Capture the cell that displays the provided text and extract its [x, y] central coordinate. 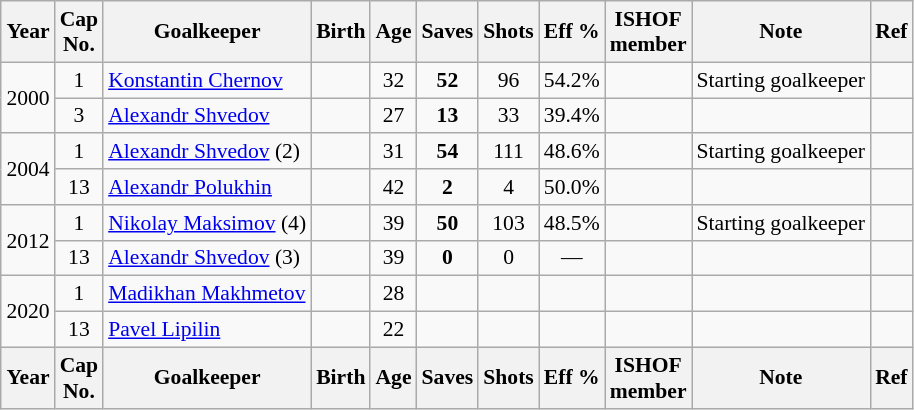
Alexandr Shvedov (3) [207, 258]
Pavel Lipilin [207, 330]
2 [448, 187]
42 [393, 187]
111 [508, 152]
2020 [28, 312]
39.4% [572, 116]
33 [508, 116]
54 [448, 152]
48.6% [572, 152]
52 [448, 80]
Konstantin Chernov [207, 80]
— [572, 258]
27 [393, 116]
28 [393, 294]
Nikolay Maksimov (4) [207, 223]
96 [508, 80]
Alexandr Shvedov [207, 116]
Alexandr Polukhin [207, 187]
Alexandr Shvedov (2) [207, 152]
2012 [28, 240]
2000 [28, 98]
54.2% [572, 80]
50.0% [572, 187]
31 [393, 152]
2004 [28, 170]
103 [508, 223]
22 [393, 330]
4 [508, 187]
3 [80, 116]
Madikhan Makhmetov [207, 294]
32 [393, 80]
48.5% [572, 223]
50 [448, 223]
